Scan for the cell matching the given text and deliver its (x, y) coordinate at center. 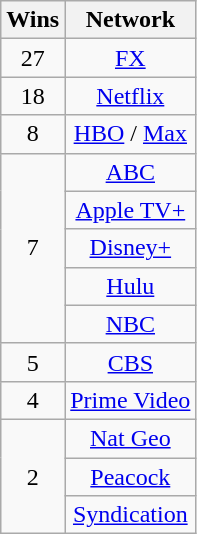
Wins (33, 20)
18 (33, 96)
Nat Geo (130, 438)
Apple TV+ (130, 210)
HBO / Max (130, 134)
Syndication (130, 515)
CBS (130, 362)
4 (33, 400)
7 (33, 248)
Network (130, 20)
8 (33, 134)
Disney+ (130, 248)
ABC (130, 172)
5 (33, 362)
Hulu (130, 286)
27 (33, 58)
Prime Video (130, 400)
NBC (130, 324)
FX (130, 58)
Netflix (130, 96)
2 (33, 476)
Peacock (130, 477)
